Extract the (X, Y) coordinate from the center of the cell holding the provided text.  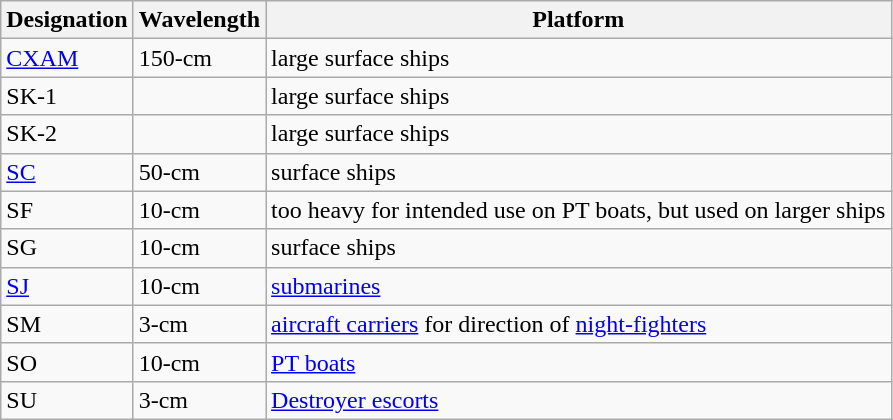
Wavelength (199, 20)
Designation (67, 20)
submarines (578, 286)
SF (67, 210)
SK-2 (67, 134)
CXAM (67, 58)
SC (67, 172)
SG (67, 248)
SU (67, 400)
SK-1 (67, 96)
aircraft carriers for direction of night-fighters (578, 324)
150-cm (199, 58)
SM (67, 324)
50-cm (199, 172)
Platform (578, 20)
SJ (67, 286)
PT boats (578, 362)
Destroyer escorts (578, 400)
SO (67, 362)
too heavy for intended use on PT boats, but used on larger ships (578, 210)
